Extract the [x, y] coordinate from the center of the cell holding the provided text.  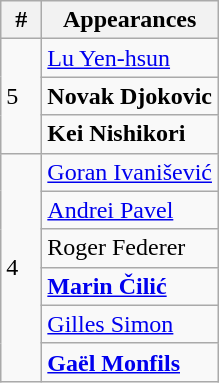
Kei Nishikori [130, 134]
Gilles Simon [130, 324]
Novak Djokovic [130, 96]
Andrei Pavel [130, 210]
4 [22, 267]
Roger Federer [130, 248]
Marin Čilić [130, 286]
Lu Yen-hsun [130, 58]
Gaël Monfils [130, 362]
Appearances [130, 20]
5 [22, 96]
# [22, 20]
Goran Ivanišević [130, 172]
